Output the [X, Y] coordinate of the center of the cell containing the given text.  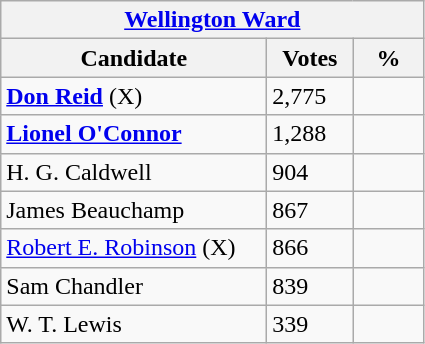
867 [310, 210]
2,775 [310, 96]
904 [310, 172]
James Beauchamp [134, 210]
1,288 [310, 134]
Sam Chandler [134, 286]
Don Reid (X) [134, 96]
% [388, 58]
Wellington Ward [212, 20]
339 [310, 324]
Candidate [134, 58]
866 [310, 248]
H. G. Caldwell [134, 172]
839 [310, 286]
W. T. Lewis [134, 324]
Robert E. Robinson (X) [134, 248]
Lionel O'Connor [134, 134]
Votes [310, 58]
